Capture the cell that displays the provided text and extract its [x, y] central coordinate. 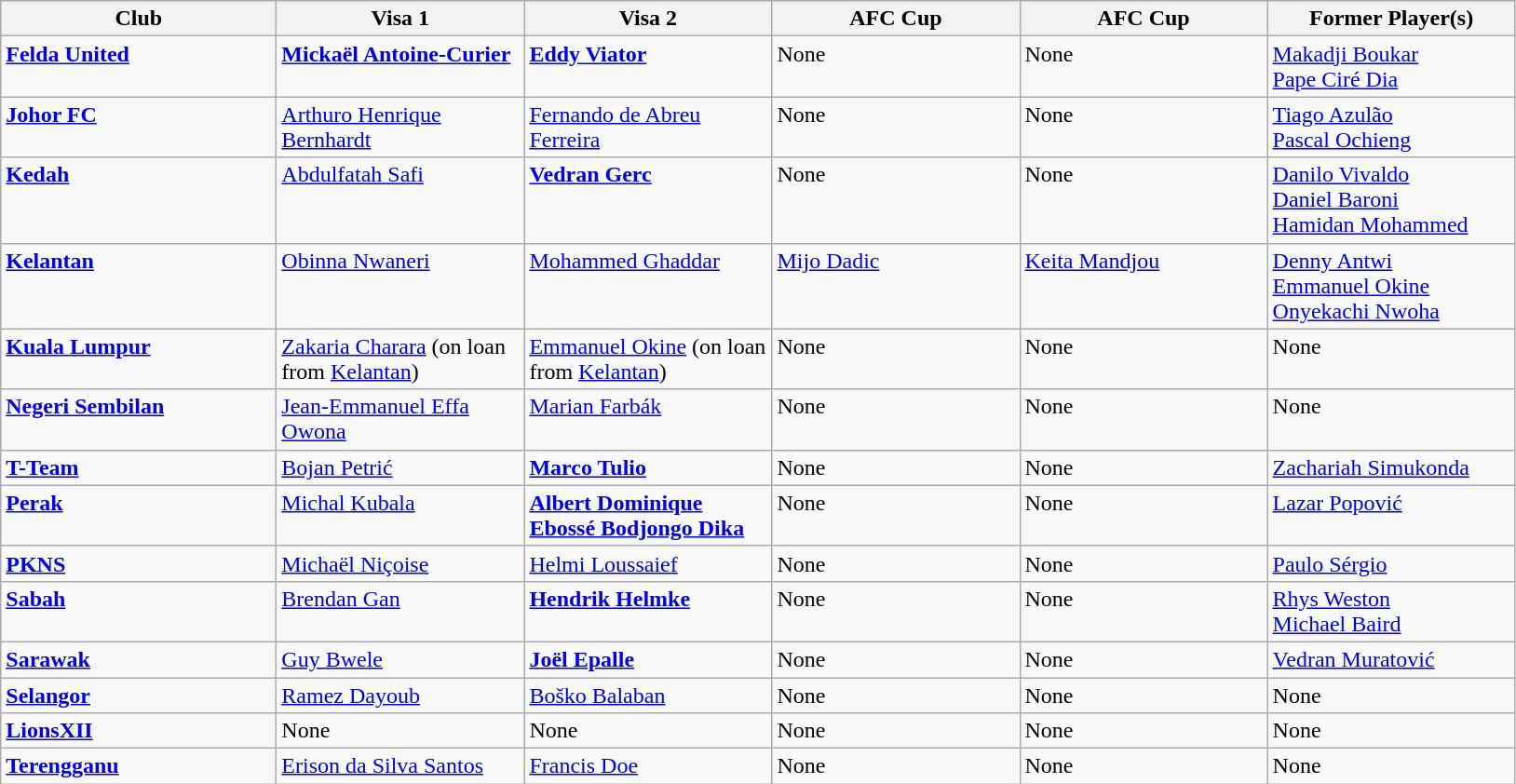
Albert Dominique Ebossé Bodjongo Dika [648, 516]
Fernando de Abreu Ferreira [648, 127]
Bojan Petrić [400, 467]
T-Team [139, 467]
Danilo Vivaldo Daniel Baroni Hamidan Mohammed [1391, 200]
Sabah [139, 611]
Keita Mandjou [1144, 286]
Visa 2 [648, 19]
Joël Epalle [648, 659]
Jean-Emmanuel Effa Owona [400, 419]
Eddy Viator [648, 67]
Guy Bwele [400, 659]
Brendan Gan [400, 611]
Kuala Lumpur [139, 359]
Arthuro Henrique Bernhardt [400, 127]
Mohammed Ghaddar [648, 286]
Lazar Popović [1391, 516]
Obinna Nwaneri [400, 286]
Denny Antwi Emmanuel Okine Onyekachi Nwoha [1391, 286]
Tiago Azulão Pascal Ochieng [1391, 127]
Rhys Weston Michael Baird [1391, 611]
Visa 1 [400, 19]
Kelantan [139, 286]
LionsXII [139, 731]
Mickaël Antoine-Curier [400, 67]
Makadji Boukar Pape Ciré Dia [1391, 67]
Kedah [139, 200]
Negeri Sembilan [139, 419]
Boško Balaban [648, 696]
Selangor [139, 696]
Former Player(s) [1391, 19]
Helmi Loussaief [648, 563]
Ramez Dayoub [400, 696]
PKNS [139, 563]
Vedran Muratović [1391, 659]
Erison da Silva Santos [400, 766]
Paulo Sérgio [1391, 563]
Mijo Dadic [896, 286]
Sarawak [139, 659]
Zakaria Charara (on loan from Kelantan) [400, 359]
Marco Tulio [648, 467]
Emmanuel Okine (on loan from Kelantan) [648, 359]
Perak [139, 516]
Hendrik Helmke [648, 611]
Marian Farbák [648, 419]
Terengganu [139, 766]
Michaël Niçoise [400, 563]
Vedran Gerc [648, 200]
Francis Doe [648, 766]
Michal Kubala [400, 516]
Johor FC [139, 127]
Club [139, 19]
Zachariah Simukonda [1391, 467]
Abdulfatah Safi [400, 200]
Felda United [139, 67]
